Scan for the cell matching the given text and deliver its [x, y] coordinate at center. 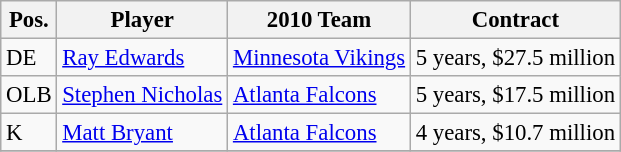
5 years, $27.5 million [515, 58]
4 years, $10.7 million [515, 133]
Ray Edwards [142, 58]
Stephen Nicholas [142, 95]
DE [29, 58]
Matt Bryant [142, 133]
Minnesota Vikings [320, 58]
OLB [29, 95]
2010 Team [320, 20]
Contract [515, 20]
Player [142, 20]
K [29, 133]
5 years, $17.5 million [515, 95]
Pos. [29, 20]
